From the cell containing the given text, extract its center point as [X, Y] coordinate. 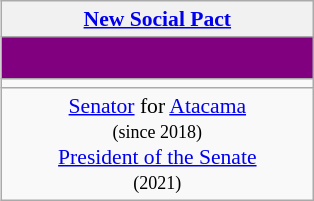
New Social Pact [157, 19]
Senator for Atacama(since 2018) President of the Senate(2021) [157, 144]
